Detect which cell encompasses the target text, then output its [x, y] center coordinate. 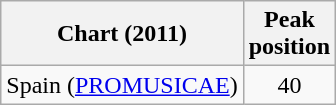
Peakposition [289, 34]
40 [289, 85]
Spain (PROMUSICAE) [122, 85]
Chart (2011) [122, 34]
